Scan for the cell matching the given text and deliver its (X, Y) coordinate at center. 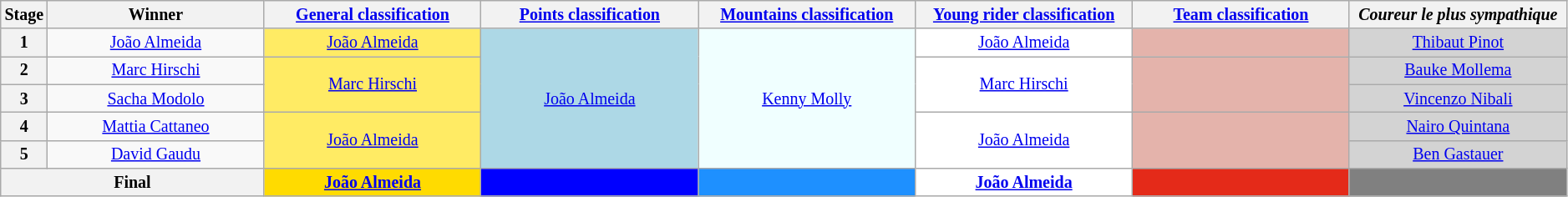
Sacha Modolo (155, 98)
Ben Gastauer (1458, 154)
Coureur le plus sympathique (1458, 15)
5 (24, 154)
Final (132, 182)
Nairo Quintana (1458, 127)
1 (24, 43)
Young rider classification (1024, 15)
Kenny Molly (807, 98)
Mountains classification (807, 15)
Vincenzo Nibali (1458, 98)
General classification (373, 15)
David Gaudu (155, 154)
Thibaut Pinot (1458, 43)
3 (24, 98)
Stage (24, 15)
Winner (155, 15)
4 (24, 127)
Points classification (590, 15)
Bauke Mollema (1458, 70)
2 (24, 70)
Mattia Cattaneo (155, 127)
Team classification (1241, 15)
